From the cell containing the given text, extract its center point as [X, Y] coordinate. 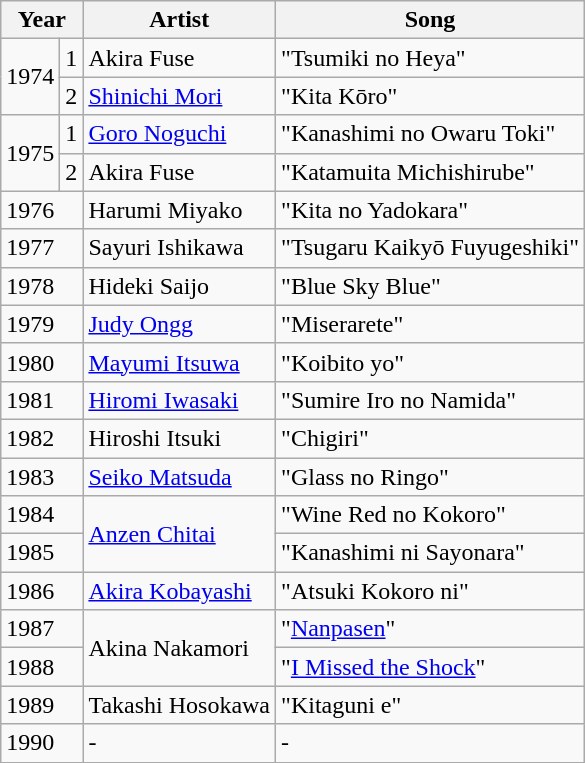
"Atsuki Kokoro ni" [430, 591]
"Tsugaru Kaikyō Fuyugeshiki" [430, 248]
1989 [42, 705]
"Katamuita Michishirube" [430, 172]
Artist [180, 20]
Takashi Hosokawa [180, 705]
Shinichi Mori [180, 96]
Mayumi Itsuwa [180, 362]
"Koibito yo" [430, 362]
Song [430, 20]
1987 [42, 629]
"Sumire Iro no Namida" [430, 400]
1986 [42, 591]
1975 [30, 153]
Year [42, 20]
1974 [30, 77]
"Glass no Ringo" [430, 477]
1984 [42, 515]
1978 [42, 286]
1979 [42, 324]
Hiromi Iwasaki [180, 400]
"Kanashimi ni Sayonara" [430, 553]
Akira Kobayashi [180, 591]
Judy Ongg [180, 324]
"Kita Kōro" [430, 96]
Sayuri Ishikawa [180, 248]
1981 [42, 400]
Goro Noguchi [180, 134]
1983 [42, 477]
"Chigiri" [430, 438]
Harumi Miyako [180, 210]
1980 [42, 362]
"Kanashimi no Owaru Toki" [430, 134]
1985 [42, 553]
Akina Nakamori [180, 648]
"Kitaguni e" [430, 705]
"Tsumiki no Heya" [430, 58]
"Kita no Yadokara" [430, 210]
Hideki Saijo [180, 286]
"I Missed the Shock" [430, 667]
"Wine Red no Kokoro" [430, 515]
1977 [42, 248]
Anzen Chitai [180, 534]
"Blue Sky Blue" [430, 286]
"Nanpasen" [430, 629]
1988 [42, 667]
1990 [42, 743]
1982 [42, 438]
"Miserarete" [430, 324]
Seiko Matsuda [180, 477]
Hiroshi Itsuki [180, 438]
1976 [42, 210]
